Locate the cell with the specified text and output its [X, Y] center coordinate. 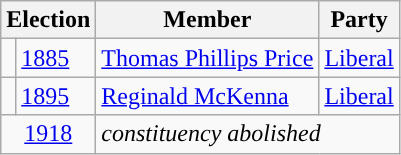
Election [48, 20]
1918 [48, 134]
1895 [56, 96]
constituency abolished [248, 134]
Thomas Phillips Price [208, 58]
Reginald McKenna [208, 96]
Party [359, 20]
1885 [56, 58]
Member [208, 20]
